Find where the given text appears and provide that cell's center as [X, Y] coordinate. 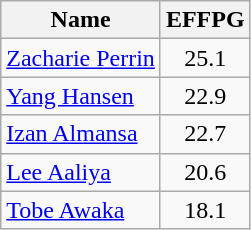
18.1 [205, 210]
22.7 [205, 134]
Lee Aaliya [81, 172]
Name [81, 20]
22.9 [205, 96]
20.6 [205, 172]
Zacharie Perrin [81, 58]
Tobe Awaka [81, 210]
25.1 [205, 58]
Yang Hansen [81, 96]
Izan Almansa [81, 134]
EFFPG [205, 20]
